For the text-containing cell, return its midpoint in [X, Y] coordinate format. 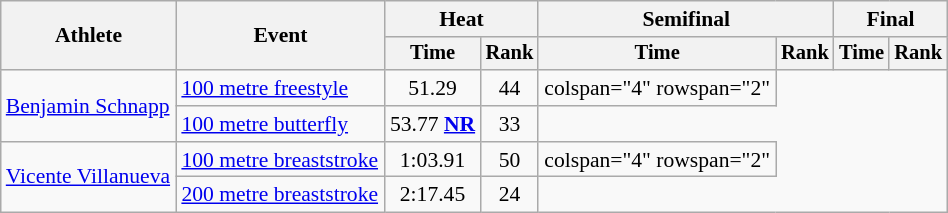
Benjamin Schnapp [89, 106]
2:17.45 [433, 195]
51.29 [433, 88]
100 metre breaststroke [280, 160]
53.77 NR [433, 124]
Athlete [89, 36]
1:03.91 [433, 160]
44 [509, 88]
Semifinal [686, 19]
100 metre freestyle [280, 88]
Final [890, 19]
100 metre butterfly [280, 124]
200 metre breaststroke [280, 195]
50 [509, 160]
33 [509, 124]
Event [280, 36]
24 [509, 195]
Vicente Villanueva [89, 178]
Heat [462, 19]
